Determine the (x, y) coordinate at the center of the cell enclosing the given text.  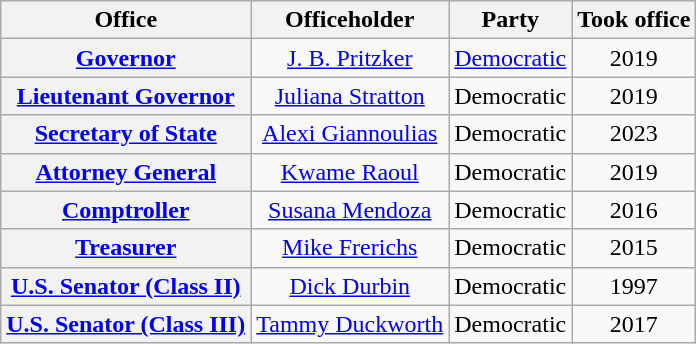
Comptroller (126, 210)
Treasurer (126, 248)
Susana Mendoza (350, 210)
Officeholder (350, 20)
2023 (634, 134)
Took office (634, 20)
Juliana Stratton (350, 96)
2016 (634, 210)
Party (510, 20)
1997 (634, 286)
U.S. Senator (Class II) (126, 286)
Attorney General (126, 172)
Lieutenant Governor (126, 96)
Secretary of State (126, 134)
Office (126, 20)
J. B. Pritzker (350, 58)
Tammy Duckworth (350, 324)
Governor (126, 58)
2015 (634, 248)
U.S. Senator (Class III) (126, 324)
Dick Durbin (350, 286)
Mike Frerichs (350, 248)
Kwame Raoul (350, 172)
2017 (634, 324)
Alexi Giannoulias (350, 134)
